For the text-containing cell, return its midpoint in (x, y) coordinate format. 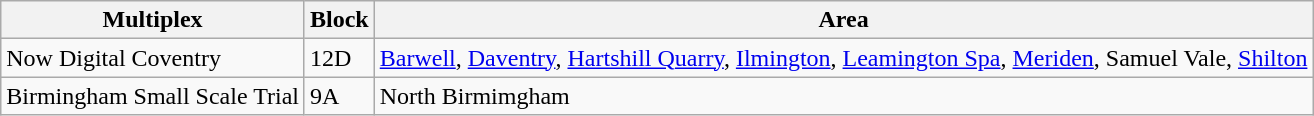
Barwell, Daventry, Hartshill Quarry, Ilmington, Leamington Spa, Meriden, Samuel Vale, Shilton (844, 58)
Now Digital Coventry (153, 58)
Birmingham Small Scale Trial (153, 96)
North Birmimgham (844, 96)
Multiplex (153, 20)
Block (339, 20)
12D (339, 58)
Area (844, 20)
9A (339, 96)
